Find where the given text appears and provide that cell's center as [X, Y] coordinate. 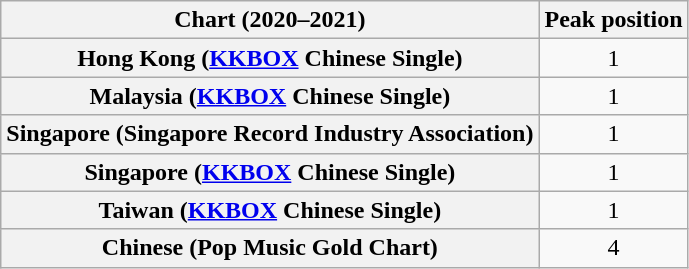
Hong Kong (KKBOX Chinese Single) [270, 58]
Chart (2020–2021) [270, 20]
Malaysia (KKBOX Chinese Single) [270, 96]
Chinese (Pop Music Gold Chart) [270, 248]
Singapore (KKBOX Chinese Single) [270, 172]
4 [614, 248]
Singapore (Singapore Record Industry Association) [270, 134]
Peak position [614, 20]
Taiwan (KKBOX Chinese Single) [270, 210]
